Detect which cell encompasses the target text, then output its (X, Y) center coordinate. 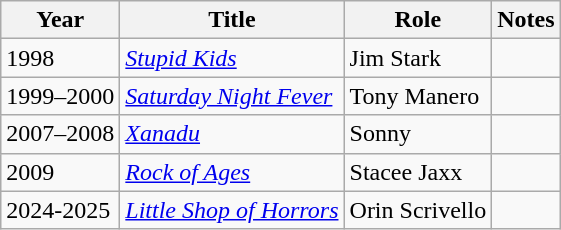
2007–2008 (60, 134)
2024-2025 (60, 210)
Saturday Night Fever (232, 96)
Jim Stark (418, 58)
Role (418, 20)
Stacee Jaxx (418, 172)
Xanadu (232, 134)
Rock of Ages (232, 172)
1998 (60, 58)
2009 (60, 172)
Sonny (418, 134)
Title (232, 20)
1999–2000 (60, 96)
Notes (526, 20)
Tony Manero (418, 96)
Year (60, 20)
Orin Scrivello (418, 210)
Little Shop of Horrors (232, 210)
Stupid Kids (232, 58)
